Provide the (x, y) coordinate of the cell's center where the given text is located.  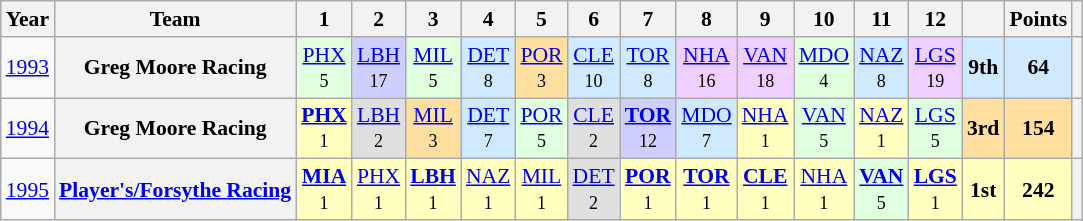
8 (706, 19)
1 (324, 19)
12 (936, 19)
MIL5 (433, 68)
1993 (28, 68)
10 (824, 19)
LBH1 (433, 190)
LGS1 (936, 190)
242 (1038, 190)
VAN18 (766, 68)
NHA16 (706, 68)
DET7 (488, 128)
9 (766, 19)
3 (433, 19)
Team (175, 19)
MDO7 (706, 128)
7 (648, 19)
MIA1 (324, 190)
4 (488, 19)
PHX5 (324, 68)
CLE1 (766, 190)
154 (1038, 128)
DET2 (594, 190)
CLE2 (594, 128)
MIL1 (541, 190)
POR1 (648, 190)
LBH17 (378, 68)
POR3 (541, 68)
6 (594, 19)
LGS19 (936, 68)
TOR1 (706, 190)
CLE10 (594, 68)
Points (1038, 19)
DET8 (488, 68)
Player's/Forsythe Racing (175, 190)
POR5 (541, 128)
LGS5 (936, 128)
9th (984, 68)
Year (28, 19)
5 (541, 19)
NAZ8 (881, 68)
11 (881, 19)
64 (1038, 68)
1995 (28, 190)
3rd (984, 128)
TOR12 (648, 128)
LBH2 (378, 128)
MDO4 (824, 68)
1994 (28, 128)
MIL3 (433, 128)
1st (984, 190)
TOR8 (648, 68)
2 (378, 19)
